For the text-containing cell, return its midpoint in [X, Y] coordinate format. 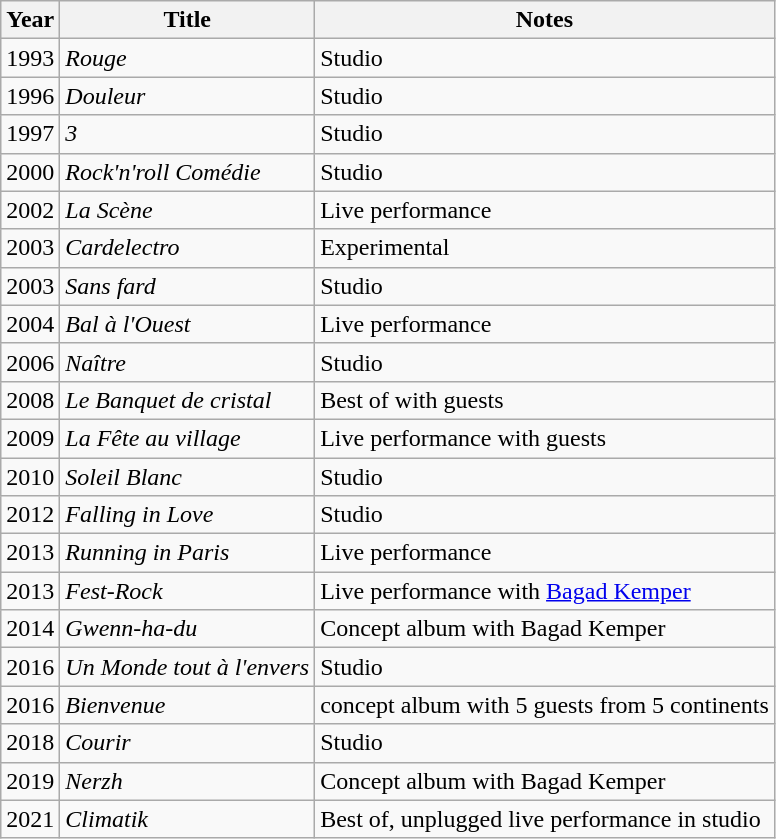
2010 [30, 477]
Experimental [545, 248]
Best of, unplugged live performance in studio [545, 819]
2006 [30, 362]
Soleil Blanc [188, 477]
2014 [30, 629]
Le Banquet de cristal [188, 400]
concept album with 5 guests from 5 continents [545, 705]
Running in Paris [188, 553]
Un Monde tout à l'envers [188, 667]
2000 [30, 172]
Gwenn-ha-du [188, 629]
Year [30, 20]
1996 [30, 96]
2002 [30, 210]
2008 [30, 400]
Bienvenue [188, 705]
Rouge [188, 58]
1993 [30, 58]
Naître [188, 362]
Rock'n'roll Comédie [188, 172]
La Fête au village [188, 438]
2018 [30, 743]
Bal à l'Ouest [188, 324]
Title [188, 20]
Live performance with guests [545, 438]
Fest-Rock [188, 591]
3 [188, 134]
Climatik [188, 819]
2019 [30, 781]
2012 [30, 515]
Live performance with Bagad Kemper [545, 591]
Notes [545, 20]
La Scène [188, 210]
1997 [30, 134]
Nerzh [188, 781]
Sans fard [188, 286]
2009 [30, 438]
Douleur [188, 96]
2004 [30, 324]
Courir [188, 743]
Falling in Love [188, 515]
2021 [30, 819]
Cardelectro [188, 248]
Best of with guests [545, 400]
